Identify which cell holds the provided text, then report its (X, Y) central coordinate. 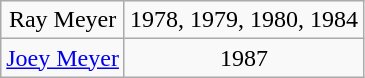
1978, 1979, 1980, 1984 (244, 20)
Joey Meyer (63, 58)
Ray Meyer (63, 20)
1987 (244, 58)
